Provide the [x, y] coordinate of the cell's center where the given text is located.  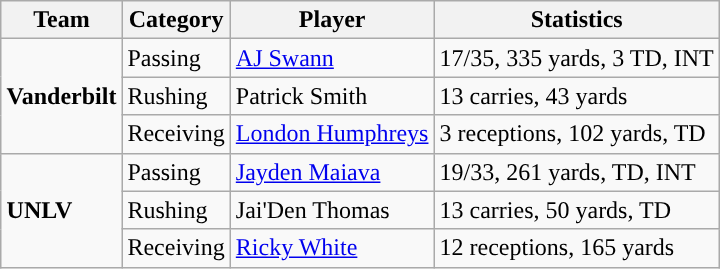
17/35, 335 yards, 3 TD, INT [576, 58]
AJ Swann [332, 58]
19/33, 261 yards, TD, INT [576, 172]
Category [176, 20]
3 receptions, 102 yards, TD [576, 134]
Jai'Den Thomas [332, 210]
Team [62, 20]
Patrick Smith [332, 96]
13 carries, 43 yards [576, 96]
Ricky White [332, 248]
Player [332, 20]
Vanderbilt [62, 96]
Statistics [576, 20]
London Humphreys [332, 134]
13 carries, 50 yards, TD [576, 210]
UNLV [62, 210]
12 receptions, 165 yards [576, 248]
Jayden Maiava [332, 172]
